From the cell containing the given text, extract its center point as [x, y] coordinate. 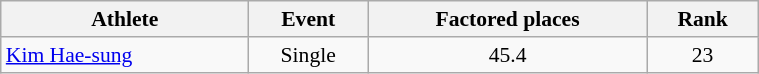
Event [308, 19]
Rank [703, 19]
Kim Hae-sung [125, 55]
45.4 [508, 55]
23 [703, 55]
Factored places [508, 19]
Single [308, 55]
Athlete [125, 19]
